From the cell containing the given text, extract its center point as [X, Y] coordinate. 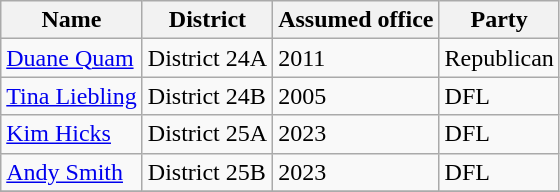
2005 [356, 96]
Duane Quam [72, 58]
District [207, 20]
Assumed office [356, 20]
Tina Liebling [72, 96]
Andy Smith [72, 172]
District 25A [207, 134]
Name [72, 20]
2011 [356, 58]
District 25B [207, 172]
Republican [499, 58]
Kim Hicks [72, 134]
District 24A [207, 58]
Party [499, 20]
District 24B [207, 96]
